For the text-containing cell, return its midpoint in [X, Y] coordinate format. 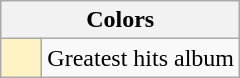
Greatest hits album [141, 58]
Colors [120, 20]
